Capture the cell that displays the provided text and extract its (X, Y) central coordinate. 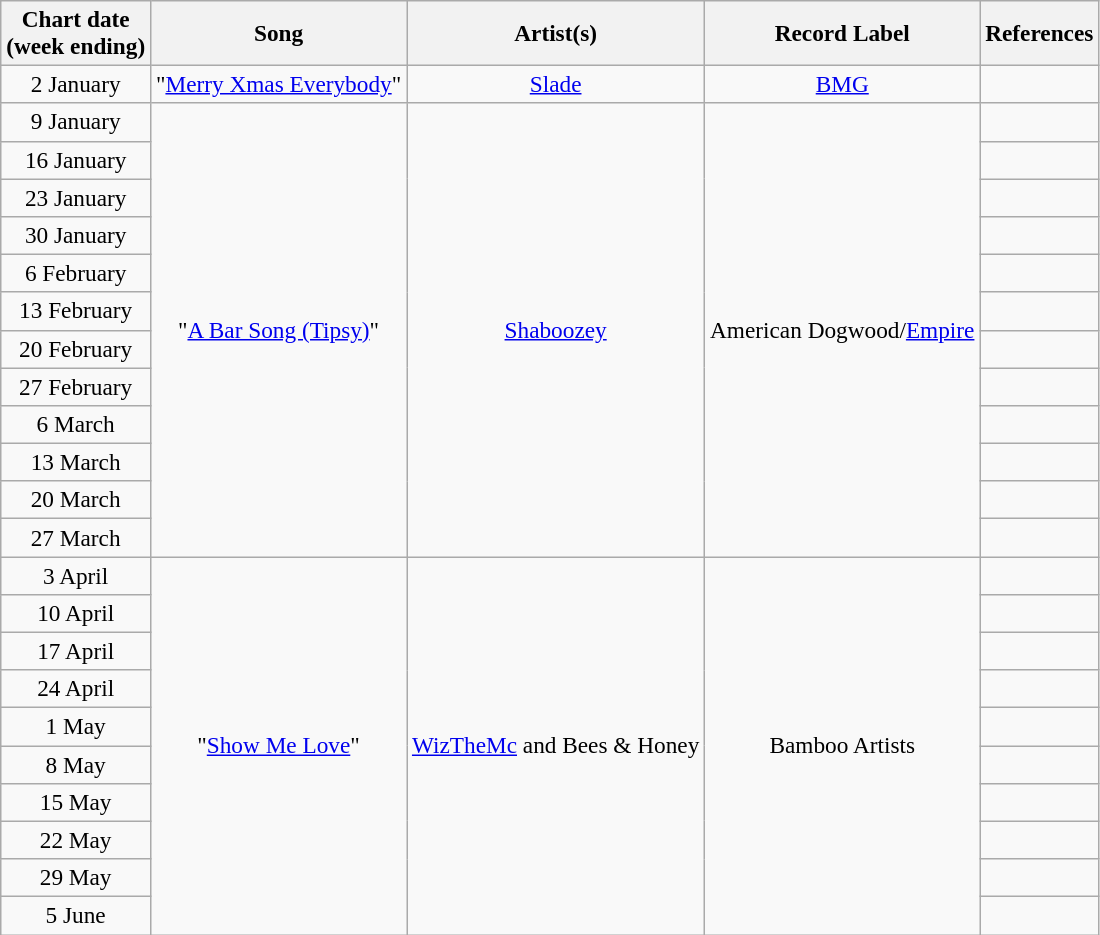
27 February (76, 386)
30 January (76, 235)
American Dogwood/Empire (842, 330)
"Merry Xmas Everybody" (279, 84)
Artist(s) (556, 32)
Slade (556, 84)
29 May (76, 877)
1 May (76, 726)
9 January (76, 122)
Shaboozey (556, 330)
16 January (76, 160)
22 May (76, 840)
13 March (76, 462)
WizTheMc and Bees & Honey (556, 745)
"Show Me Love" (279, 745)
20 March (76, 500)
References (1040, 32)
23 January (76, 197)
Song (279, 32)
"A Bar Song (Tipsy)" (279, 330)
20 February (76, 349)
Bamboo Artists (842, 745)
5 June (76, 915)
3 April (76, 575)
17 April (76, 651)
Record Label (842, 32)
10 April (76, 613)
8 May (76, 764)
27 March (76, 537)
BMG (842, 84)
24 April (76, 689)
Chart date(week ending) (76, 32)
2 January (76, 84)
6 February (76, 273)
15 May (76, 802)
6 March (76, 424)
13 February (76, 311)
